Scan for the cell matching the given text and deliver its [x, y] coordinate at center. 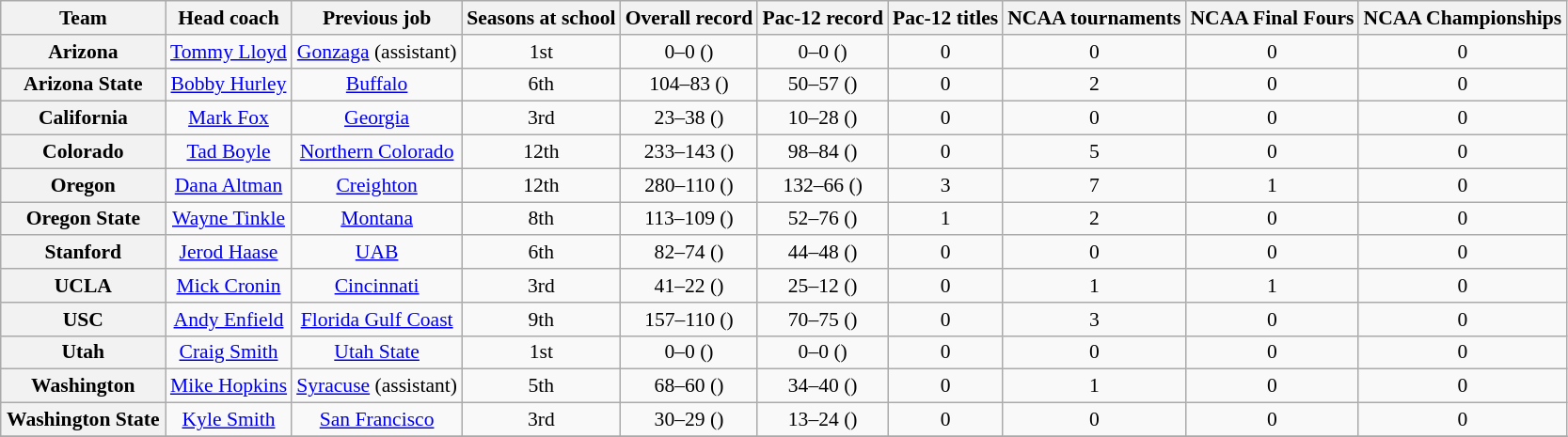
Dana Altman [229, 185]
Head coach [229, 18]
Cincinnati [376, 286]
52–76 () [822, 219]
157–110 () [689, 320]
Seasons at school [541, 18]
132–66 () [822, 185]
NCAA Final Fours [1272, 18]
70–75 () [822, 320]
113–109 () [689, 219]
Arizona [83, 52]
Utah [83, 352]
44–48 () [822, 253]
Buffalo [376, 85]
Andy Enfield [229, 320]
30–29 () [689, 420]
USC [83, 320]
Pac-12 titles [945, 18]
NCAA Championships [1462, 18]
Previous job [376, 18]
Wayne Tinkle [229, 219]
Mike Hopkins [229, 386]
San Francisco [376, 420]
25–12 () [822, 286]
Craig Smith [229, 352]
Syracuse (assistant) [376, 386]
Tad Boyle [229, 152]
Arizona State [83, 85]
Jerod Haase [229, 253]
82–74 () [689, 253]
Washington State [83, 420]
Mark Fox [229, 118]
7 [1094, 185]
California [83, 118]
9th [541, 320]
13–24 () [822, 420]
UAB [376, 253]
Washington [83, 386]
280–110 () [689, 185]
5 [1094, 152]
Stanford [83, 253]
5th [541, 386]
Florida Gulf Coast [376, 320]
10–28 () [822, 118]
Overall record [689, 18]
68–60 () [689, 386]
Gonzaga (assistant) [376, 52]
Pac-12 record [822, 18]
Colorado [83, 152]
Tommy Lloyd [229, 52]
8th [541, 219]
NCAA tournaments [1094, 18]
Oregon [83, 185]
50–57 () [822, 85]
Montana [376, 219]
41–22 () [689, 286]
Utah State [376, 352]
104–83 () [689, 85]
Creighton [376, 185]
34–40 () [822, 386]
Northern Colorado [376, 152]
23–38 () [689, 118]
UCLA [83, 286]
Kyle Smith [229, 420]
Mick Cronin [229, 286]
Bobby Hurley [229, 85]
Team [83, 18]
233–143 () [689, 152]
Georgia [376, 118]
Oregon State [83, 219]
98–84 () [822, 152]
